Pinpoint the cell where the given text exists, returning its [x, y] midpoint coordinate. 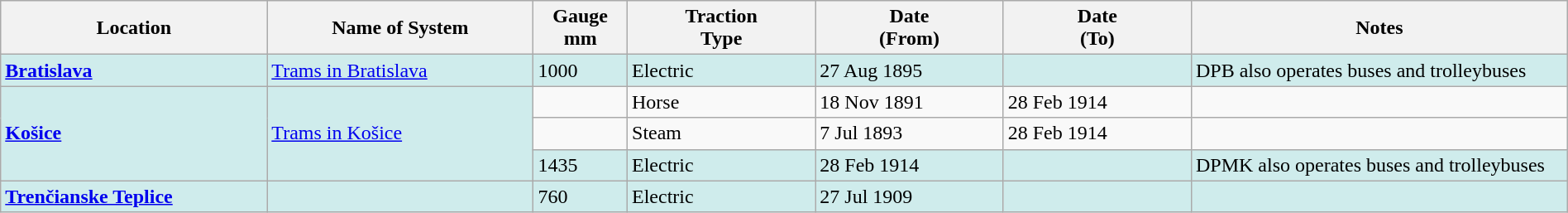
Date (From) [910, 28]
Gauge mm [581, 28]
27 Aug 1895 [910, 70]
DPMK also operates buses and trolleybuses [1379, 165]
Date (To) [1097, 28]
27 Jul 1909 [910, 196]
18 Nov 1891 [910, 102]
1000 [581, 70]
Notes [1379, 28]
1435 [581, 165]
Location [134, 28]
Trenčianske Teplice [134, 196]
Steam [721, 133]
Horse [721, 102]
DPB also operates buses and trolleybuses [1379, 70]
7 Jul 1893 [910, 133]
TractionType [721, 28]
Trams in Košice [400, 133]
760 [581, 196]
Trams in Bratislava [400, 70]
Bratislava [134, 70]
Košice [134, 133]
Name of System [400, 28]
